Determine the (x, y) coordinate at the center of the cell enclosing the given text.  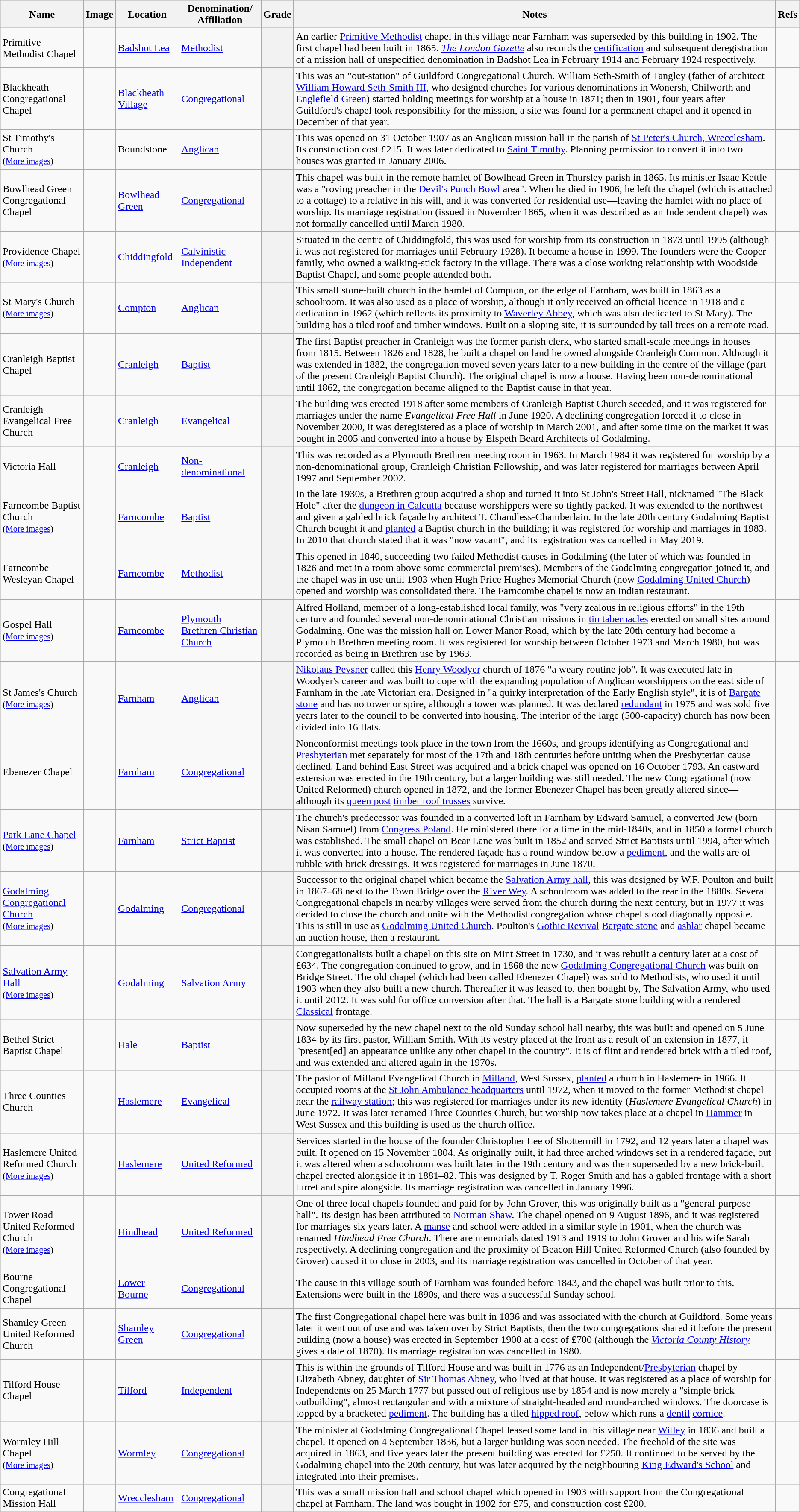
Cranleigh Evangelical Free Church (42, 421)
Calvinistic Independent (220, 257)
Victoria Hall (42, 466)
Shamley Green (147, 1333)
Non-denominational (220, 466)
Ebenezer Chapel (42, 772)
St Timothy's Church(More images) (42, 149)
Wormley Hill Chapel(More images) (42, 1453)
Congregational Mission Hall (42, 1497)
Bowlhead Green (147, 200)
Blackheath Village (147, 99)
Bethel Strict Baptist Chapel (42, 1045)
Chiddingfold (147, 257)
Image (99, 15)
Salvation Army Hall(More images) (42, 982)
Gospel Hall(More images) (42, 630)
Plymouth Brethren Christian Church (220, 630)
Salvation Army (220, 982)
Badshot Lea (147, 48)
Boundstone (147, 149)
Denomination/Affiliation (220, 15)
Name (42, 15)
Cranleigh Baptist Chapel (42, 364)
Compton (147, 308)
Notes (535, 15)
Tower Road United Reformed Church(More images) (42, 1232)
Location (147, 15)
Primitive Methodist Chapel (42, 48)
Lower Bourne (147, 1289)
Haslemere United Reformed Church(More images) (42, 1164)
Blackheath Congregational Chapel (42, 99)
Shamley Green United Reformed Church (42, 1333)
Farncombe Wesleyan Chapel (42, 573)
Tilford (147, 1390)
Hale (147, 1045)
Three Counties Church (42, 1102)
Wrecclesham (147, 1497)
Tilford House Chapel (42, 1390)
Godalming Congregational Church(More images) (42, 909)
Strict Baptist (220, 841)
Providence Chapel(More images) (42, 257)
Independent (220, 1390)
Refs (788, 15)
Bourne Congregational Chapel (42, 1289)
Park Lane Chapel(More images) (42, 841)
Wormley (147, 1453)
Grade (277, 15)
St Mary's Church(More images) (42, 308)
St James's Church(More images) (42, 699)
Farncombe Baptist Church(More images) (42, 517)
Bowlhead Green Congregational Chapel (42, 200)
Hindhead (147, 1232)
